Pinpoint the cell where the given text exists, returning its (X, Y) midpoint coordinate. 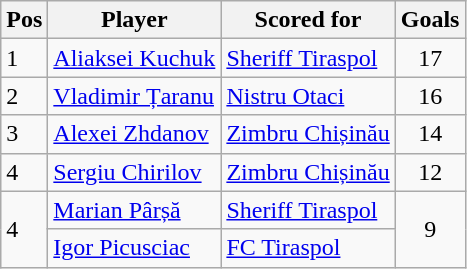
12 (430, 172)
17 (430, 58)
Pos (24, 20)
Player (134, 20)
16 (430, 96)
Alexei Zhdanov (134, 134)
1 (24, 58)
3 (24, 134)
Scored for (308, 20)
Nistru Otaci (308, 96)
Aliaksei Kuchuk (134, 58)
Sergiu Chirilov (134, 172)
Vladimir Țaranu (134, 96)
FC Tiraspol (308, 248)
Goals (430, 20)
Igor Picusciac (134, 248)
9 (430, 229)
2 (24, 96)
14 (430, 134)
Marian Pârșă (134, 210)
